Capture the cell that displays the provided text and extract its [x, y] central coordinate. 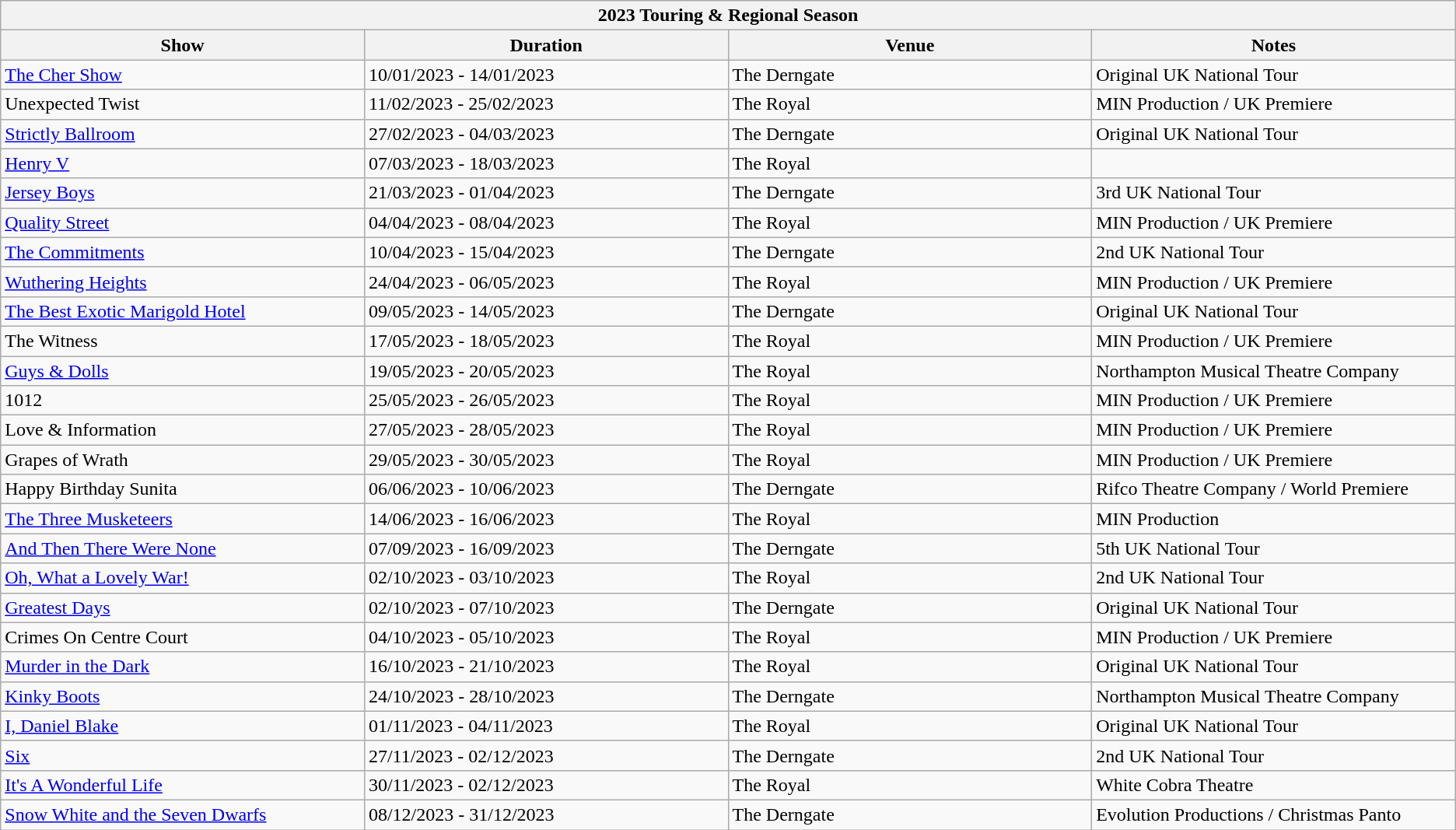
Six [183, 755]
02/10/2023 - 07/10/2023 [546, 608]
Wuthering Heights [183, 282]
Crimes On Centre Court [183, 637]
The Three Musketeers [183, 519]
24/04/2023 - 06/05/2023 [546, 282]
Happy Birthday Sunita [183, 489]
1012 [183, 401]
2023 Touring & Regional Season [728, 16]
27/05/2023 - 28/05/2023 [546, 430]
Henry V [183, 163]
29/05/2023 - 30/05/2023 [546, 460]
5th UK National Tour [1274, 548]
04/04/2023 - 08/04/2023 [546, 222]
07/03/2023 - 18/03/2023 [546, 163]
10/01/2023 - 14/01/2023 [546, 75]
Show [183, 45]
3rd UK National Tour [1274, 193]
Duration [546, 45]
17/05/2023 - 18/05/2023 [546, 341]
Snow White and the Seven Dwarfs [183, 814]
It's A Wonderful Life [183, 785]
Greatest Days [183, 608]
The Cher Show [183, 75]
19/05/2023 - 20/05/2023 [546, 371]
02/10/2023 - 03/10/2023 [546, 578]
10/04/2023 - 15/04/2023 [546, 252]
MIN Production [1274, 519]
30/11/2023 - 02/12/2023 [546, 785]
27/11/2023 - 02/12/2023 [546, 755]
Grapes of Wrath [183, 460]
Kinky Boots [183, 696]
White Cobra Theatre [1274, 785]
11/02/2023 - 25/02/2023 [546, 104]
24/10/2023 - 28/10/2023 [546, 696]
The Best Exotic Marigold Hotel [183, 311]
14/06/2023 - 16/06/2023 [546, 519]
21/03/2023 - 01/04/2023 [546, 193]
04/10/2023 - 05/10/2023 [546, 637]
07/09/2023 - 16/09/2023 [546, 548]
Oh, What a Lovely War! [183, 578]
Rifco Theatre Company / World Premiere [1274, 489]
I, Daniel Blake [183, 726]
Strictly Ballroom [183, 134]
08/12/2023 - 31/12/2023 [546, 814]
25/05/2023 - 26/05/2023 [546, 401]
Unexpected Twist [183, 104]
Guys & Dolls [183, 371]
Jersey Boys [183, 193]
09/05/2023 - 14/05/2023 [546, 311]
Venue [910, 45]
Love & Information [183, 430]
06/06/2023 - 10/06/2023 [546, 489]
Notes [1274, 45]
Quality Street [183, 222]
And Then There Were None [183, 548]
16/10/2023 - 21/10/2023 [546, 667]
Evolution Productions / Christmas Panto [1274, 814]
Murder in the Dark [183, 667]
The Commitments [183, 252]
01/11/2023 - 04/11/2023 [546, 726]
27/02/2023 - 04/03/2023 [546, 134]
The Witness [183, 341]
